Extract the (x, y) coordinate from the center of the cell holding the provided text.  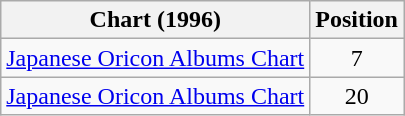
20 (357, 96)
7 (357, 58)
Chart (1996) (156, 20)
Position (357, 20)
